Identify which cell holds the provided text, then report its (X, Y) central coordinate. 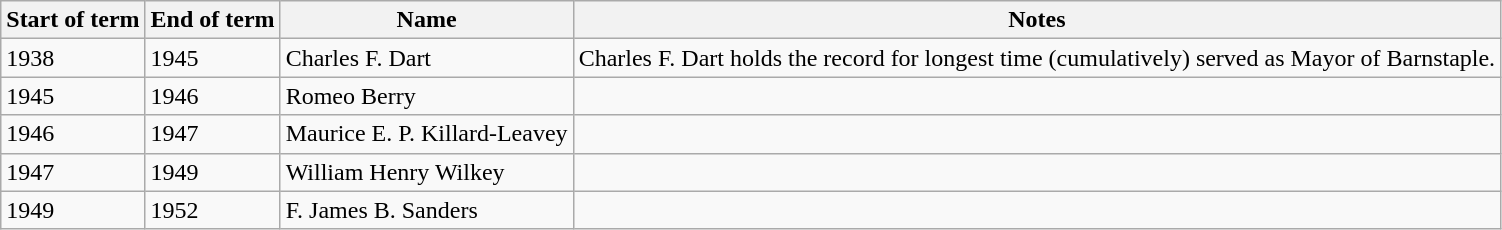
1952 (212, 210)
Start of term (73, 20)
Notes (1037, 20)
F. James B. Sanders (426, 210)
Name (426, 20)
Maurice E. P. Killard-Leavey (426, 134)
1938 (73, 58)
End of term (212, 20)
Charles F. Dart holds the record for longest time (cumulatively) served as Mayor of Barnstaple. (1037, 58)
Romeo Berry (426, 96)
Charles F. Dart (426, 58)
William Henry Wilkey (426, 172)
